Provide the (X, Y) coordinate of the cell's center where the given text is located.  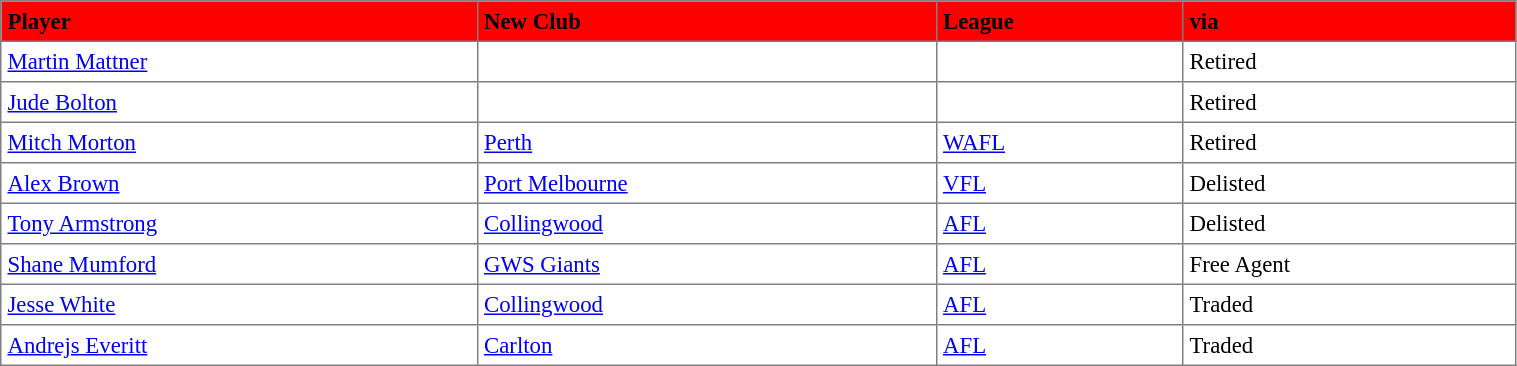
Carlton (706, 345)
Free Agent (1350, 264)
Andrejs Everitt (240, 345)
New Club (706, 21)
Tony Armstrong (240, 223)
Shane Mumford (240, 264)
WAFL (1059, 142)
Perth (706, 142)
Martin Mattner (240, 61)
League (1059, 21)
VFL (1059, 183)
via (1350, 21)
Port Melbourne (706, 183)
Jesse White (240, 304)
Jude Bolton (240, 102)
Mitch Morton (240, 142)
Alex Brown (240, 183)
Player (240, 21)
GWS Giants (706, 264)
